Scan for the cell matching the given text and deliver its (x, y) coordinate at center. 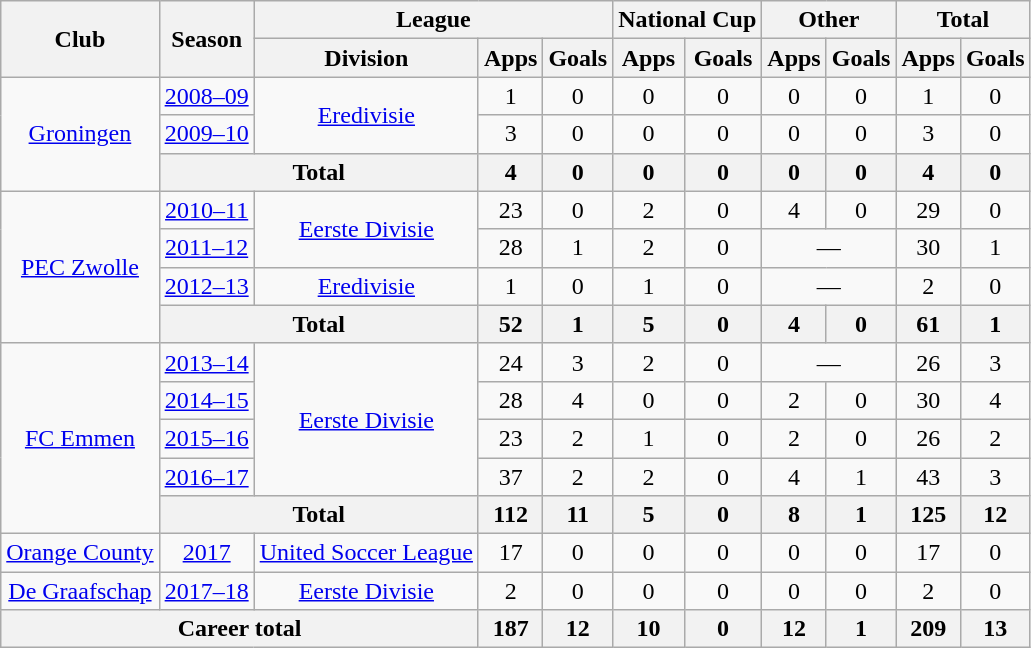
PEC Zwolle (80, 267)
2008–09 (206, 96)
11 (578, 515)
2012–13 (206, 286)
24 (510, 362)
2014–15 (206, 400)
2016–17 (206, 477)
2011–12 (206, 248)
8 (794, 515)
125 (928, 515)
2010–11 (206, 210)
FC Emmen (80, 438)
United Soccer League (366, 553)
2015–16 (206, 438)
Groningen (80, 134)
2009–10 (206, 134)
52 (510, 324)
112 (510, 515)
209 (928, 629)
Orange County (80, 553)
10 (649, 629)
De Graafschap (80, 591)
61 (928, 324)
Club (80, 39)
13 (995, 629)
Career total (240, 629)
National Cup (688, 20)
League (433, 20)
2017 (206, 553)
2017–18 (206, 591)
Division (366, 58)
2013–14 (206, 362)
29 (928, 210)
Season (206, 39)
Other (829, 20)
187 (510, 629)
43 (928, 477)
37 (510, 477)
